Return the (x, y) coordinate for the center point of the cell that contains the specified text.  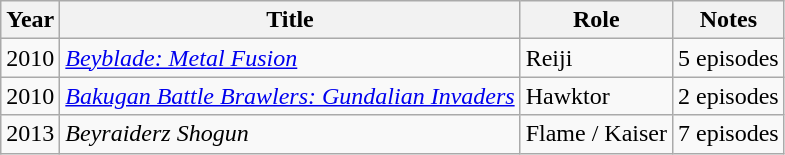
Notes (729, 20)
Bakugan Battle Brawlers: Gundalian Invaders (290, 96)
2 episodes (729, 96)
Beyraiderz Shogun (290, 134)
2013 (30, 134)
5 episodes (729, 58)
Year (30, 20)
Hawktor (596, 96)
Title (290, 20)
Reiji (596, 58)
Role (596, 20)
7 episodes (729, 134)
Flame / Kaiser (596, 134)
Beyblade: Metal Fusion (290, 58)
